Return [X, Y] of the center of cell containing provided text 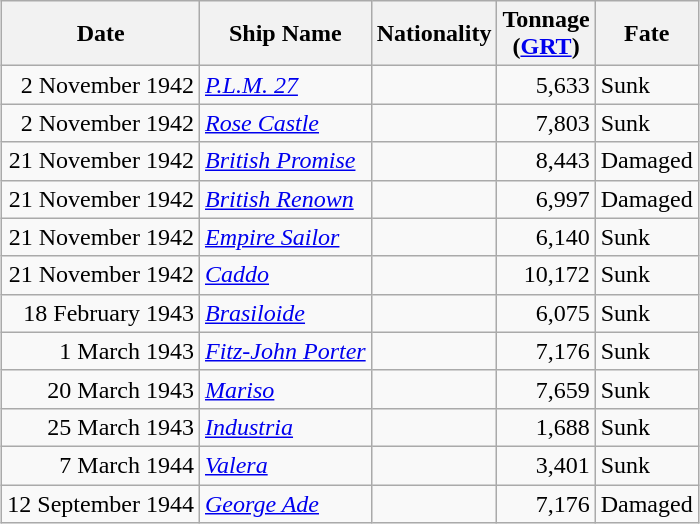
Caddo [285, 275]
P.L.M. 27 [285, 85]
Tonnage(GRT) [546, 34]
1 March 1943 [101, 351]
Mariso [285, 389]
5,633 [546, 85]
7,659 [546, 389]
7,803 [546, 123]
Empire Sailor [285, 237]
British Promise [285, 161]
8,443 [546, 161]
Brasiloide [285, 313]
British Renown [285, 199]
Ship Name [285, 34]
Fate [646, 34]
18 February 1943 [101, 313]
Date [101, 34]
12 September 1944 [101, 503]
7 March 1944 [101, 465]
Valera [285, 465]
6,997 [546, 199]
10,172 [546, 275]
Nationality [434, 34]
20 March 1943 [101, 389]
Rose Castle [285, 123]
George Ade [285, 503]
3,401 [546, 465]
6,075 [546, 313]
Industria [285, 427]
6,140 [546, 237]
Fitz-John Porter [285, 351]
1,688 [546, 427]
25 March 1943 [101, 427]
